Identify which cell holds the provided text, then report its [X, Y] central coordinate. 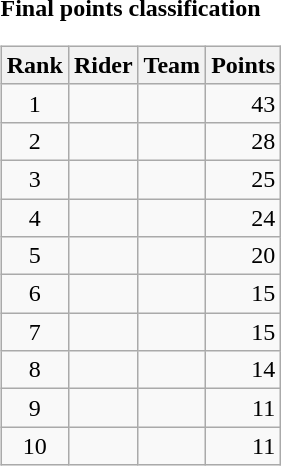
10 [34, 446]
25 [244, 179]
9 [34, 408]
24 [244, 217]
20 [244, 256]
Rank [34, 65]
6 [34, 294]
14 [244, 370]
43 [244, 103]
Rider [103, 65]
Points [244, 65]
5 [34, 256]
7 [34, 332]
3 [34, 179]
Team [172, 65]
8 [34, 370]
28 [244, 141]
2 [34, 141]
1 [34, 103]
4 [34, 217]
